Return [x, y] of the center of cell containing provided text 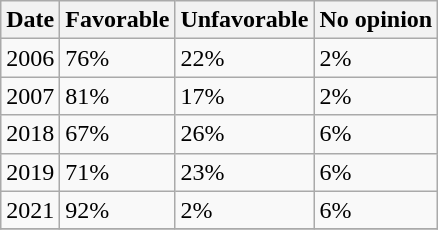
No opinion [376, 20]
76% [118, 58]
67% [118, 134]
Favorable [118, 20]
2021 [30, 210]
22% [244, 58]
71% [118, 172]
26% [244, 134]
Unfavorable [244, 20]
17% [244, 96]
23% [244, 172]
92% [118, 210]
81% [118, 96]
Date [30, 20]
2018 [30, 134]
2019 [30, 172]
2007 [30, 96]
2006 [30, 58]
